Provide the [x, y] coordinate of the cell's center where the given text is located.  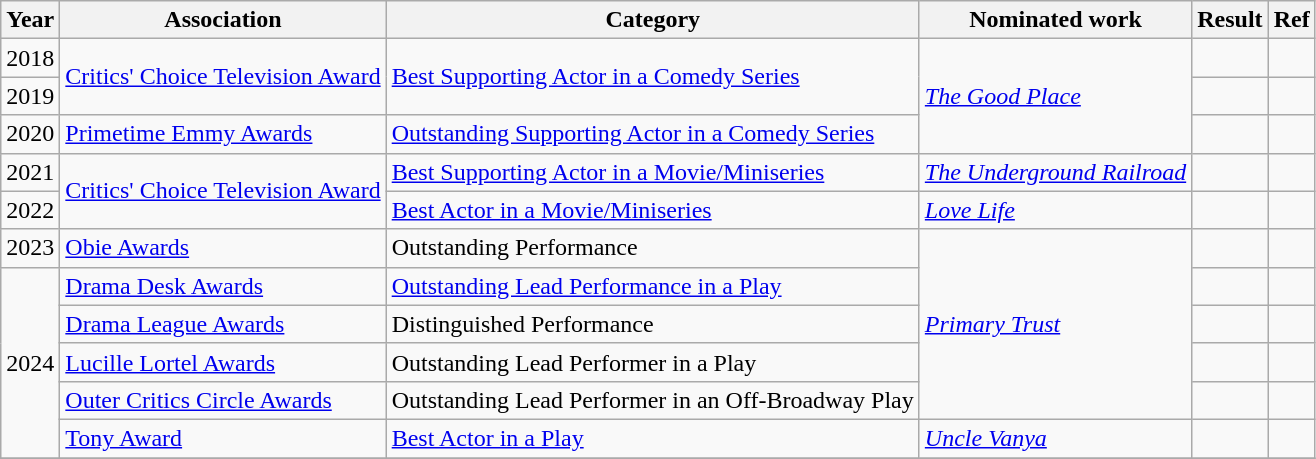
Primetime Emmy Awards [223, 134]
Outstanding Lead Performance in a Play [652, 286]
The Underground Railroad [1055, 172]
Outstanding Lead Performer in an Off-Broadway Play [652, 400]
2018 [30, 58]
2020 [30, 134]
Category [652, 20]
Year [30, 20]
Outer Critics Circle Awards [223, 400]
Tony Award [223, 438]
2021 [30, 172]
Drama Desk Awards [223, 286]
The Good Place [1055, 96]
2024 [30, 362]
Uncle Vanya [1055, 438]
Result [1230, 20]
Drama League Awards [223, 324]
2022 [30, 210]
Outstanding Performance [652, 248]
Best Supporting Actor in a Movie/Miniseries [652, 172]
Association [223, 20]
Love Life [1055, 210]
Distinguished Performance [652, 324]
Outstanding Supporting Actor in a Comedy Series [652, 134]
Obie Awards [223, 248]
Lucille Lortel Awards [223, 362]
2023 [30, 248]
Primary Trust [1055, 324]
2019 [30, 96]
Ref [1292, 20]
Nominated work [1055, 20]
Best Actor in a Movie/Miniseries [652, 210]
Best Supporting Actor in a Comedy Series [652, 77]
Best Actor in a Play [652, 438]
Outstanding Lead Performer in a Play [652, 362]
